Output the [x, y] coordinate of the center of the cell containing the given text.  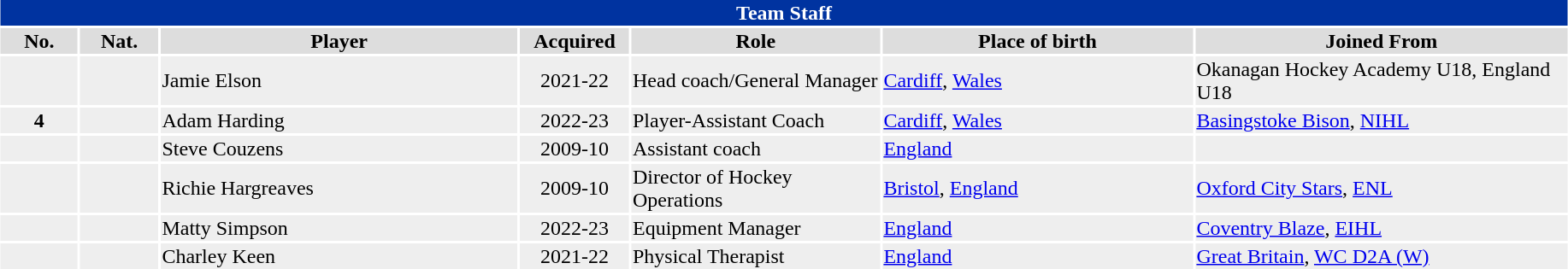
Joined From [1382, 41]
Director of Hockey Operations [755, 188]
Richie Hargreaves [339, 188]
Equipment Manager [755, 228]
Player [339, 41]
Player-Assistant Coach [755, 120]
Coventry Blaze, EIHL [1382, 228]
Steve Couzens [339, 149]
Bristol, England [1038, 188]
No. [39, 41]
Great Britain, WC D2A (W) [1382, 256]
Okanagan Hockey Academy U18, England U18 [1382, 80]
Acquired [575, 41]
Team Staff [783, 13]
Assistant coach [755, 149]
Jamie Elson [339, 80]
Head coach/General Manager [755, 80]
Place of birth [1038, 41]
Basingstoke Bison, NIHL [1382, 120]
Role [755, 41]
Matty Simpson [339, 228]
4 [39, 120]
Charley Keen [339, 256]
Physical Therapist [755, 256]
Nat. [120, 41]
Adam Harding [339, 120]
Oxford City Stars, ENL [1382, 188]
